Capture the cell that displays the provided text and extract its [X, Y] central coordinate. 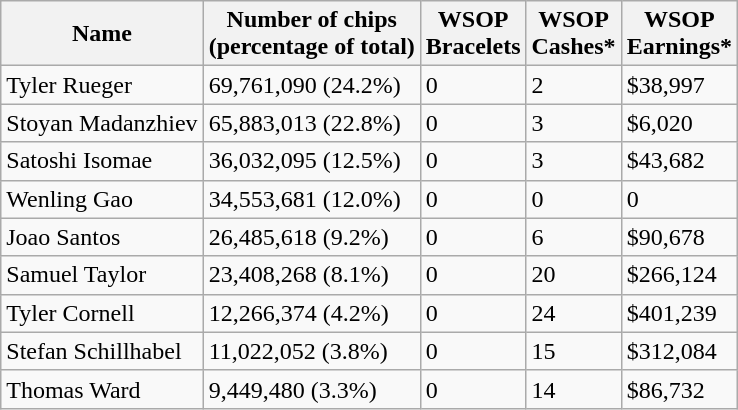
65,883,013 (22.8%) [312, 123]
Stefan Schillhabel [102, 351]
Name [102, 34]
36,032,095 (12.5%) [312, 161]
$401,239 [679, 313]
9,449,480 (3.3%) [312, 389]
$86,732 [679, 389]
$6,020 [679, 123]
WSOPEarnings* [679, 34]
24 [574, 313]
Joao Santos [102, 237]
$90,678 [679, 237]
2 [574, 85]
$38,997 [679, 85]
Wenling Gao [102, 199]
6 [574, 237]
69,761,090 (24.2%) [312, 85]
Satoshi Isomae [102, 161]
Samuel Taylor [102, 275]
26,485,618 (9.2%) [312, 237]
$266,124 [679, 275]
Stoyan Madanzhiev [102, 123]
15 [574, 351]
11,022,052 (3.8%) [312, 351]
Tyler Cornell [102, 313]
34,553,681 (12.0%) [312, 199]
WSOPBracelets [473, 34]
$43,682 [679, 161]
Tyler Rueger [102, 85]
23,408,268 (8.1%) [312, 275]
$312,084 [679, 351]
Number of chips(percentage of total) [312, 34]
Thomas Ward [102, 389]
14 [574, 389]
20 [574, 275]
12,266,374 (4.2%) [312, 313]
WSOPCashes* [574, 34]
